Locate the cell with the specified text and output its (X, Y) center coordinate. 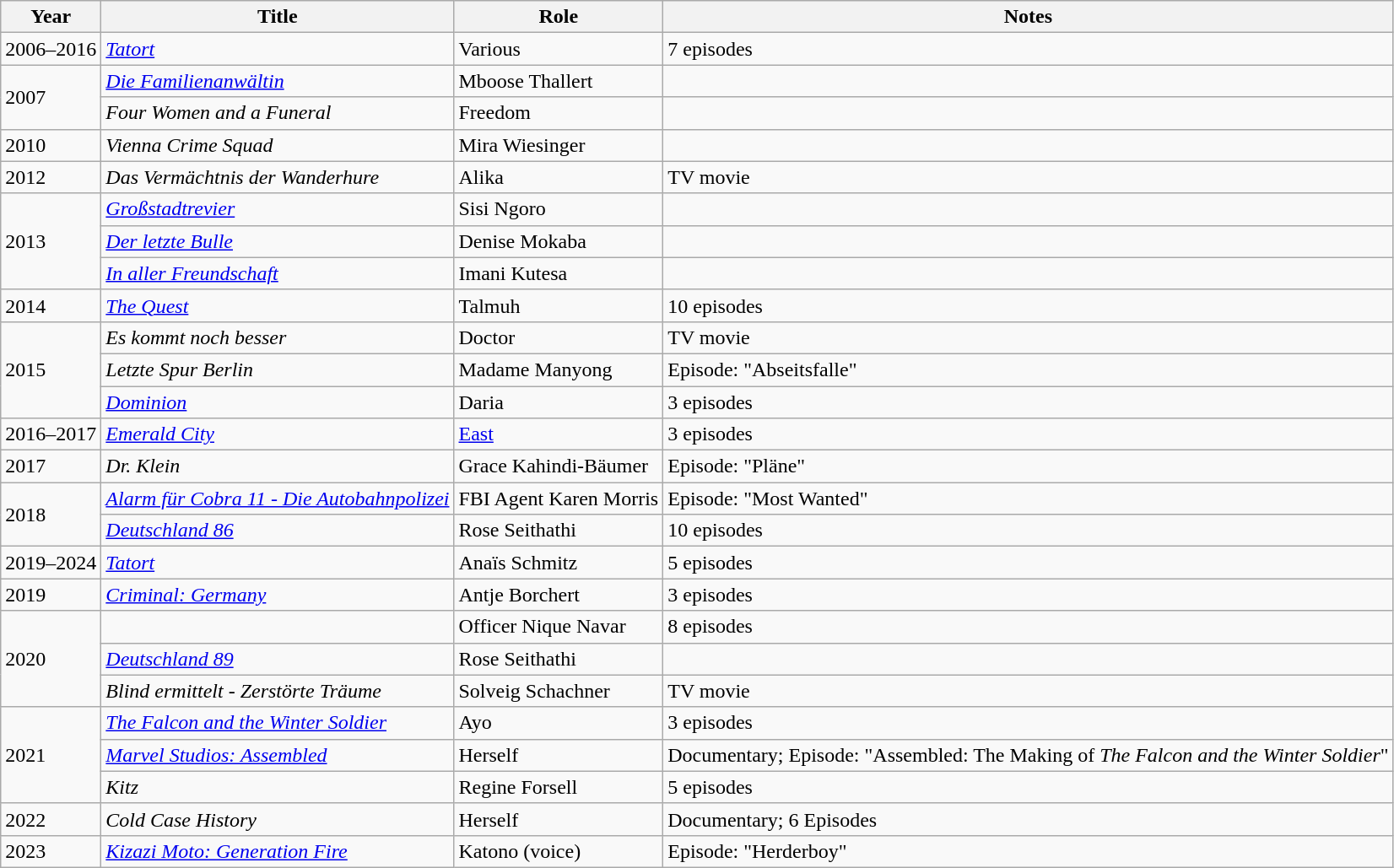
Der letzte Bulle (278, 241)
Imani Kutesa (559, 273)
Mira Wiesinger (559, 145)
Anaïs Schmitz (559, 563)
2006–2016 (51, 49)
Antje Borchert (559, 595)
Großstadtrevier (278, 209)
Es kommt noch besser (278, 337)
Blind ermittelt - Zerstörte Träume (278, 691)
2015 (51, 369)
Episode: "Most Wanted" (1028, 499)
Officer Nique Navar (559, 627)
8 episodes (1028, 627)
Episode: "Herderboy" (1028, 851)
Deutschland 89 (278, 659)
Solveig Schachner (559, 691)
Four Women and a Funeral (278, 113)
2022 (51, 819)
Alika (559, 177)
Grace Kahindi-Bäumer (559, 466)
2010 (51, 145)
2019–2024 (51, 563)
Madame Manyong (559, 369)
2013 (51, 241)
2016–2017 (51, 434)
Year (51, 17)
2014 (51, 305)
Katono (voice) (559, 851)
7 episodes (1028, 49)
Kizazi Moto: Generation Fire (278, 851)
Denise Mokaba (559, 241)
2018 (51, 515)
Various (559, 49)
Documentary; 6 Episodes (1028, 819)
FBI Agent Karen Morris (559, 499)
2019 (51, 595)
Documentary; Episode: "Assembled: The Making of The Falcon and the Winter Soldier" (1028, 755)
2023 (51, 851)
Freedom (559, 113)
2021 (51, 755)
2012 (51, 177)
Talmuh (559, 305)
In aller Freundschaft (278, 273)
Mboose Thallert (559, 81)
Cold Case History (278, 819)
Episode: "Abseitsfalle" (1028, 369)
Doctor (559, 337)
Emerald City (278, 434)
Kitz (278, 787)
Episode: "Pläne" (1028, 466)
Notes (1028, 17)
Alarm für Cobra 11 - Die Autobahnpolizei (278, 499)
Vienna Crime Squad (278, 145)
2020 (51, 659)
The Quest (278, 305)
Daria (559, 402)
The Falcon and the Winter Soldier (278, 723)
Deutschland 86 (278, 531)
2007 (51, 97)
Letzte Spur Berlin (278, 369)
Sisi Ngoro (559, 209)
Criminal: Germany (278, 595)
2017 (51, 466)
Dominion (278, 402)
Role (559, 17)
Das Vermächtnis der Wanderhure (278, 177)
East (559, 434)
Regine Forsell (559, 787)
Dr. Klein (278, 466)
Title (278, 17)
Ayo (559, 723)
Marvel Studios: Assembled (278, 755)
Die Familienanwältin (278, 81)
